Extract the [x, y] coordinate from the center of the cell holding the provided text.  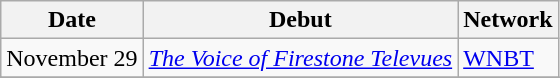
Debut [300, 20]
Network [508, 20]
Date [72, 20]
WNBT [508, 58]
November 29 [72, 58]
The Voice of Firestone Televues [300, 58]
